For the text-containing cell, return its midpoint in (x, y) coordinate format. 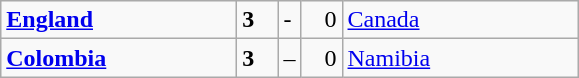
- (290, 20)
– (290, 58)
England (119, 20)
Canada (460, 20)
Colombia (119, 58)
Namibia (460, 58)
